Locate the cell with the specified text and output its [x, y] center coordinate. 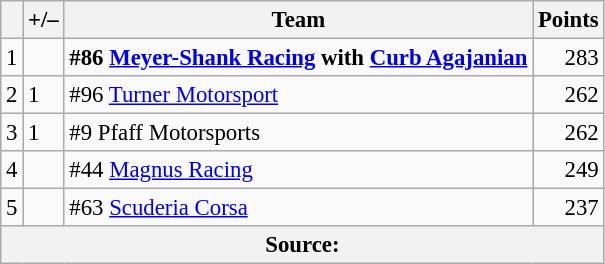
#63 Scuderia Corsa [298, 208]
237 [568, 208]
3 [12, 133]
#9 Pfaff Motorsports [298, 133]
4 [12, 170]
+/– [44, 20]
#96 Turner Motorsport [298, 95]
Team [298, 20]
2 [12, 95]
283 [568, 58]
5 [12, 208]
249 [568, 170]
#86 Meyer-Shank Racing with Curb Agajanian [298, 58]
#44 Magnus Racing [298, 170]
Source: [302, 245]
Points [568, 20]
